Scan for the cell matching the given text and deliver its (x, y) coordinate at center. 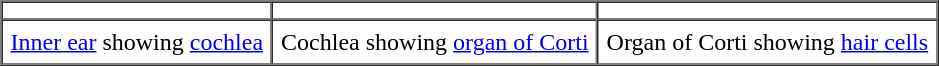
Cochlea showing organ of Corti (435, 42)
Inner ear showing cochlea (138, 42)
Organ of Corti showing hair cells (768, 42)
